Pinpoint the cell where the given text exists, returning its [X, Y] midpoint coordinate. 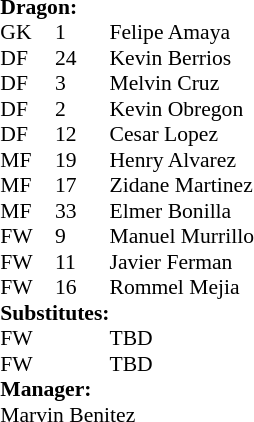
Kevin Berrios [182, 58]
24 [82, 58]
9 [82, 237]
Substitutes: [54, 313]
17 [82, 185]
Rommel Mejia [182, 287]
Elmer Bonilla [182, 211]
12 [82, 135]
Felipe Amaya [182, 33]
Manuel Murrillo [182, 237]
1 [82, 33]
33 [82, 211]
Manager: [127, 389]
19 [82, 160]
2 [82, 109]
Cesar Lopez [182, 135]
GK [28, 33]
Melvin Cruz [182, 83]
16 [82, 287]
Kevin Obregon [182, 109]
Henry Alvarez [182, 160]
Zidane Martinez [182, 185]
11 [82, 262]
Javier Ferman [182, 262]
3 [82, 83]
